Detect which cell encompasses the target text, then output its [x, y] center coordinate. 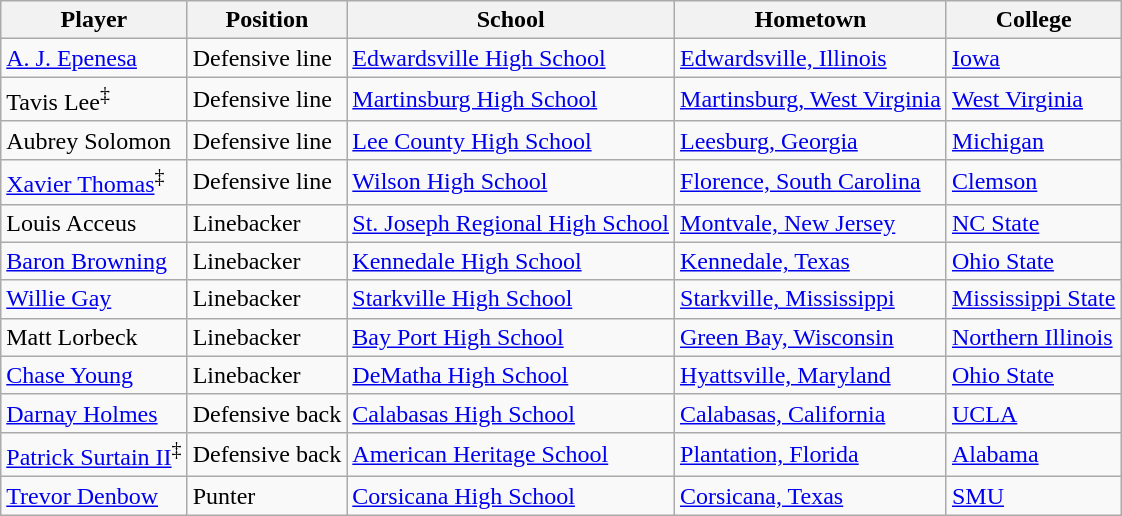
Player [94, 20]
Starkville High School [511, 299]
Iowa [1033, 58]
Willie Gay [94, 299]
Green Bay, Wisconsin [811, 337]
Matt Lorbeck [94, 337]
Patrick Surtain II‡ [94, 454]
College [1033, 20]
Mississippi State [1033, 299]
Edwardsville, Illinois [811, 58]
Clemson [1033, 182]
Darnay Holmes [94, 413]
Punter [267, 496]
DeMatha High School [511, 375]
Louis Acceus [94, 223]
Montvale, New Jersey [811, 223]
Edwardsville High School [511, 58]
Wilson High School [511, 182]
Corsicana High School [511, 496]
Aubrey Solomon [94, 140]
Bay Port High School [511, 337]
Plantation, Florida [811, 454]
Michigan [1033, 140]
Kennedale High School [511, 261]
Corsicana, Texas [811, 496]
Calabasas High School [511, 413]
Martinsburg High School [511, 100]
West Virginia [1033, 100]
Position [267, 20]
UCLA [1033, 413]
Lee County High School [511, 140]
American Heritage School [511, 454]
Trevor Denbow [94, 496]
Starkville, Mississippi [811, 299]
St. Joseph Regional High School [511, 223]
Alabama [1033, 454]
Xavier Thomas‡ [94, 182]
Kennedale, Texas [811, 261]
Calabasas, California [811, 413]
Tavis Lee‡ [94, 100]
NC State [1033, 223]
Northern Illinois [1033, 337]
Hometown [811, 20]
Chase Young [94, 375]
Florence, South Carolina [811, 182]
SMU [1033, 496]
Martinsburg, West Virginia [811, 100]
Leesburg, Georgia [811, 140]
A. J. Epenesa [94, 58]
Baron Browning [94, 261]
Hyattsville, Maryland [811, 375]
School [511, 20]
